From the cell containing the given text, extract its center point as (X, Y) coordinate. 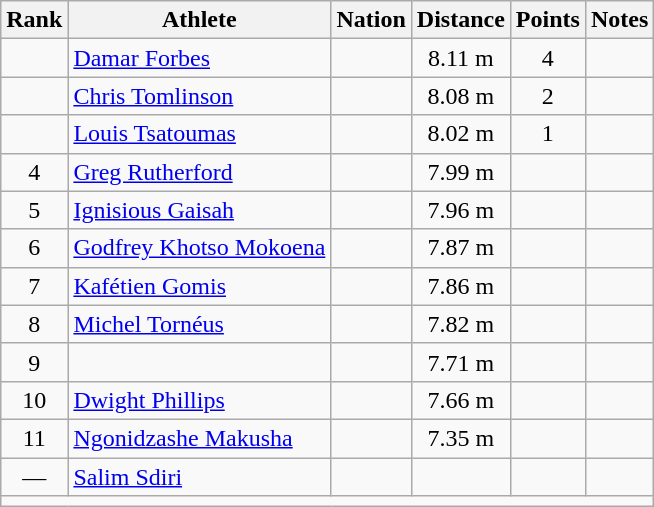
Kafétien Gomis (200, 286)
7.66 m (460, 400)
Damar Forbes (200, 58)
8 (34, 324)
7.87 m (460, 248)
Salim Sdiri (200, 477)
9 (34, 362)
Godfrey Khotso Mokoena (200, 248)
Athlete (200, 20)
Chris Tomlinson (200, 96)
Notes (619, 20)
11 (34, 438)
Greg Rutherford (200, 172)
7.35 m (460, 438)
5 (34, 210)
Distance (460, 20)
Ngonidzashe Makusha (200, 438)
7.99 m (460, 172)
7 (34, 286)
Nation (371, 20)
7.82 m (460, 324)
6 (34, 248)
Michel Tornéus (200, 324)
7.86 m (460, 286)
1 (548, 134)
8.11 m (460, 58)
Points (548, 20)
7.96 m (460, 210)
8.08 m (460, 96)
Rank (34, 20)
Ignisious Gaisah (200, 210)
7.71 m (460, 362)
10 (34, 400)
Dwight Phillips (200, 400)
2 (548, 96)
— (34, 477)
Louis Tsatoumas (200, 134)
8.02 m (460, 134)
